Return (x, y) of the center of cell containing provided text 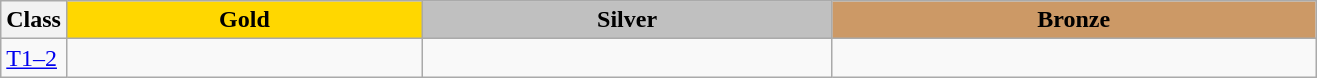
Gold (244, 20)
Bronze (1074, 20)
Class (34, 20)
Silver (626, 20)
T1–2 (34, 58)
